Find where the given text appears and provide that cell's center as (X, Y) coordinate. 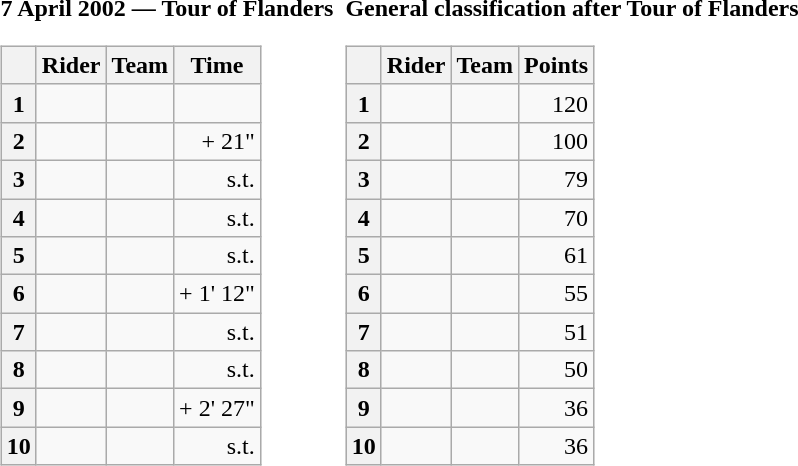
100 (556, 141)
+ 1' 12" (218, 294)
+ 2' 27" (218, 408)
+ 21" (218, 141)
Points (556, 65)
61 (556, 256)
55 (556, 294)
Time (218, 65)
50 (556, 370)
51 (556, 332)
79 (556, 179)
120 (556, 103)
70 (556, 217)
